Extract the (X, Y) coordinate from the center of the cell holding the provided text.  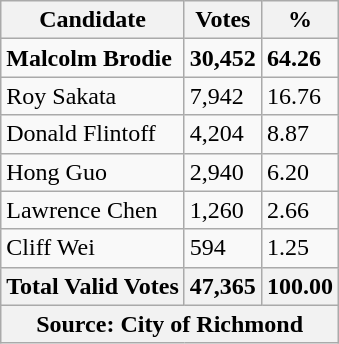
2.66 (300, 210)
% (300, 20)
Cliff Wei (93, 248)
Lawrence Chen (93, 210)
4,204 (222, 134)
8.87 (300, 134)
100.00 (300, 286)
Total Valid Votes (93, 286)
1.25 (300, 248)
30,452 (222, 58)
Malcolm Brodie (93, 58)
594 (222, 248)
1,260 (222, 210)
6.20 (300, 172)
7,942 (222, 96)
16.76 (300, 96)
Source: City of Richmond (170, 324)
Votes (222, 20)
2,940 (222, 172)
Roy Sakata (93, 96)
Donald Flintoff (93, 134)
Hong Guo (93, 172)
Candidate (93, 20)
64.26 (300, 58)
47,365 (222, 286)
